Find where the given text appears and provide that cell's center as [x, y] coordinate. 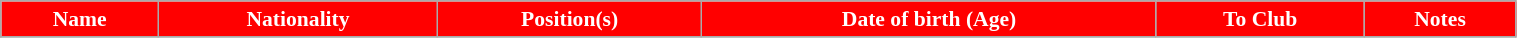
Position(s) [570, 19]
To Club [1260, 19]
Name [80, 19]
Nationality [298, 19]
Date of birth (Age) [930, 19]
Notes [1440, 19]
